Capture the cell that displays the provided text and extract its (X, Y) central coordinate. 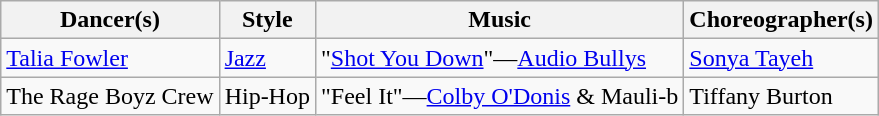
Choreographer(s) (782, 20)
Jazz (267, 58)
The Rage Boyz Crew (110, 96)
Talia Fowler (110, 58)
"Feel It"—Colby O'Donis & Mauli-b (499, 96)
Tiffany Burton (782, 96)
Dancer(s) (110, 20)
"Shot You Down"—Audio Bullys (499, 58)
Hip-Hop (267, 96)
Style (267, 20)
Sonya Tayeh (782, 58)
Music (499, 20)
